Pinpoint the cell where the given text exists, returning its (x, y) midpoint coordinate. 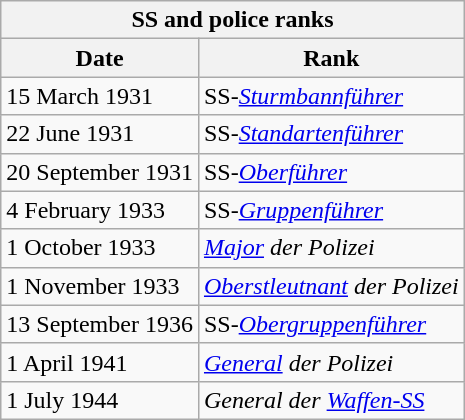
13 September 1936 (100, 324)
Major der Polizei (331, 248)
1 April 1941 (100, 362)
SS-Standartenführer (331, 134)
SS and police ranks (232, 20)
General der Polizei (331, 362)
15 March 1931 (100, 96)
SS-Obergruppenführer (331, 324)
SS-Gruppenführer (331, 210)
Date (100, 58)
1 November 1933 (100, 286)
1 July 1944 (100, 400)
Rank (331, 58)
22 June 1931 (100, 134)
20 September 1931 (100, 172)
4 February 1933 (100, 210)
SS-Oberführer (331, 172)
Oberstleutnant der Polizei (331, 286)
SS-Sturmbannführer (331, 96)
General der Waffen-SS (331, 400)
1 October 1933 (100, 248)
